Return (X, Y) of the center of cell containing provided text 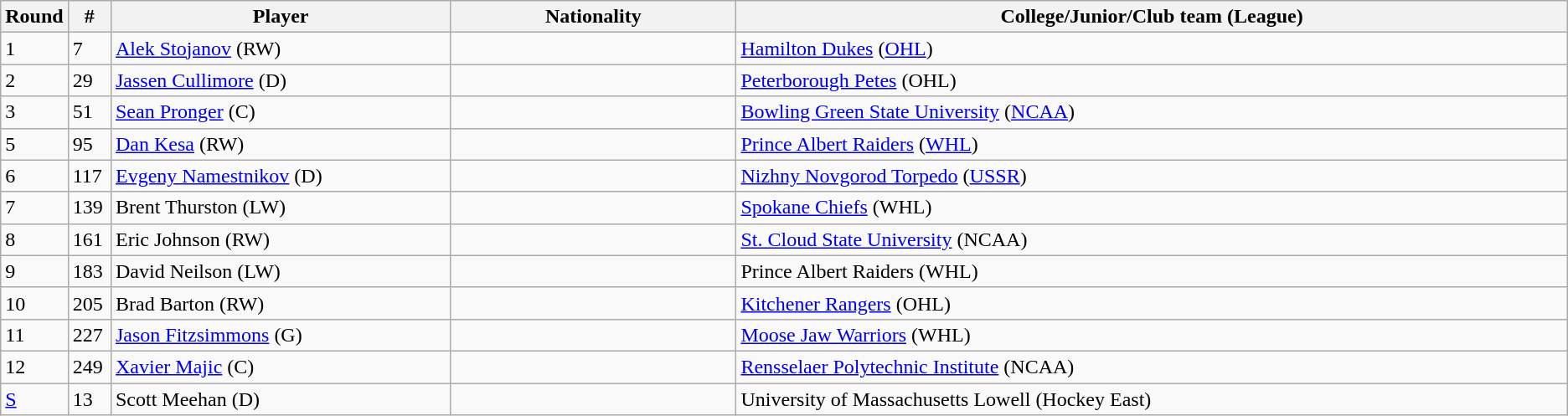
Spokane Chiefs (WHL) (1152, 208)
St. Cloud State University (NCAA) (1152, 239)
Brent Thurston (LW) (280, 208)
Eric Johnson (RW) (280, 239)
Dan Kesa (RW) (280, 144)
Alek Stojanov (RW) (280, 49)
Bowling Green State University (NCAA) (1152, 112)
Nizhny Novgorod Torpedo (USSR) (1152, 176)
51 (89, 112)
10 (34, 303)
David Neilson (LW) (280, 271)
8 (34, 239)
Round (34, 17)
Peterborough Petes (OHL) (1152, 80)
227 (89, 335)
5 (34, 144)
Jassen Cullimore (D) (280, 80)
Nationality (593, 17)
Xavier Majic (C) (280, 367)
13 (89, 399)
161 (89, 239)
183 (89, 271)
Jason Fitzsimmons (G) (280, 335)
29 (89, 80)
Brad Barton (RW) (280, 303)
6 (34, 176)
117 (89, 176)
2 (34, 80)
249 (89, 367)
Scott Meehan (D) (280, 399)
# (89, 17)
95 (89, 144)
Kitchener Rangers (OHL) (1152, 303)
Player (280, 17)
3 (34, 112)
S (34, 399)
Hamilton Dukes (OHL) (1152, 49)
11 (34, 335)
Moose Jaw Warriors (WHL) (1152, 335)
Sean Pronger (C) (280, 112)
Evgeny Namestnikov (D) (280, 176)
205 (89, 303)
12 (34, 367)
College/Junior/Club team (League) (1152, 17)
Rensselaer Polytechnic Institute (NCAA) (1152, 367)
University of Massachusetts Lowell (Hockey East) (1152, 399)
1 (34, 49)
9 (34, 271)
139 (89, 208)
